Identify which cell holds the provided text, then report its [x, y] central coordinate. 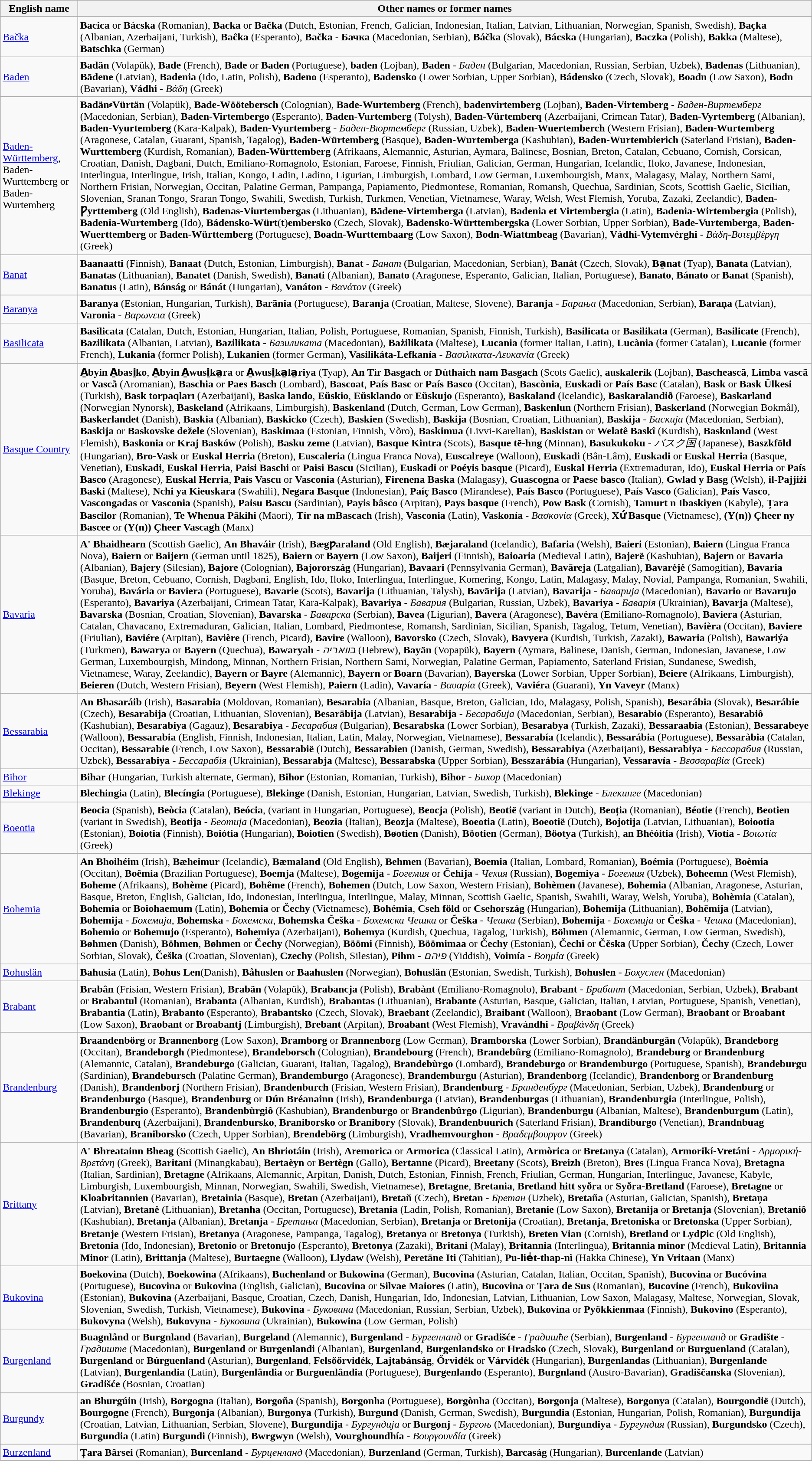
Other names or former names [445, 9]
Bihar (Hungarian, Turkish alternate, German), Bihor (Estonian, Romanian, Turkish), Bihor - Бихор (Macedonian) [445, 777]
Bohuslän [39, 973]
Basque Country [39, 449]
Bahusia (Latin), Bohus Len(Danish), Båhuslen or Baahuslen (Norwegian), Bohuslän (Estonian, Swedish, Turkish), Bohuslen - Бохуслен (Macedonian) [445, 973]
Blekinge [39, 793]
Burzenland [39, 1452]
Baden [39, 77]
Bačka [39, 37]
Brabant [39, 1006]
Țara Bârsei (Romanian), Burcenland - Бурценланд (Macedonian), Burzenland (German, Turkish), Barcaság (Hungarian), Burcenlande (Latvian) [445, 1452]
Boeotia [39, 828]
Baden-Württemberg, Baden-Wurttemberg or Baden-Wurtemberg [39, 176]
Brittany [39, 1204]
Bavaria [39, 614]
Banat [39, 275]
Burgenland [39, 1361]
Basilicata [39, 343]
Bessarabia [39, 731]
Brandenburg [39, 1088]
Bihor [39, 777]
English name [39, 9]
Burgundy [39, 1418]
Blechingia (Latin), Blecíngia (Portuguese), Blekinge (Danish, Estonian, Hungarian, Latvian, Swedish, Turkish), Blekinge - Блекинге (Macedonian) [445, 793]
Bohemia [39, 909]
Bukovina [39, 1297]
Baranya [39, 309]
